Find where the given text appears and provide that cell's center as (x, y) coordinate. 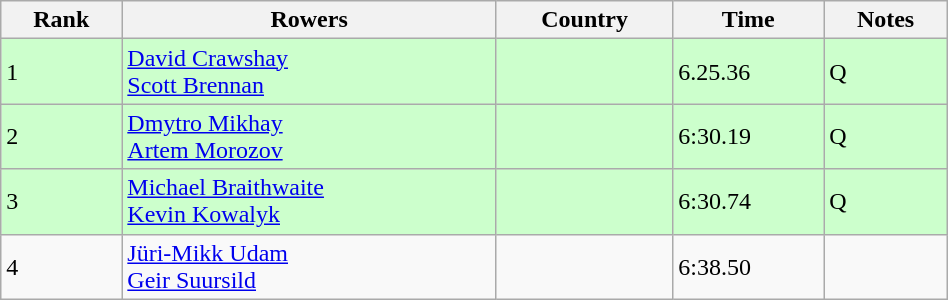
Dmytro MikhayArtem Morozov (310, 136)
6.25.36 (748, 72)
Rowers (310, 20)
Rank (62, 20)
6:30.74 (748, 202)
1 (62, 72)
6:30.19 (748, 136)
Michael BraithwaiteKevin Kowalyk (310, 202)
Time (748, 20)
3 (62, 202)
6:38.50 (748, 266)
Country (584, 20)
Notes (886, 20)
David CrawshayScott Brennan (310, 72)
2 (62, 136)
Jüri-Mikk UdamGeir Suursild (310, 266)
4 (62, 266)
